Scan for the cell matching the given text and deliver its [x, y] coordinate at center. 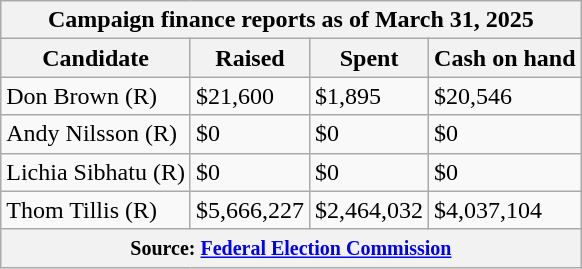
Campaign finance reports as of March 31, 2025 [291, 20]
Andy Nilsson (R) [96, 134]
$2,464,032 [370, 210]
Don Brown (R) [96, 96]
Source: Federal Election Commission [291, 248]
Cash on hand [505, 58]
Candidate [96, 58]
Lichia Sibhatu (R) [96, 172]
Thom Tillis (R) [96, 210]
$1,895 [370, 96]
$4,037,104 [505, 210]
Raised [250, 58]
$20,546 [505, 96]
Spent [370, 58]
$21,600 [250, 96]
$5,666,227 [250, 210]
